Locate the cell with the specified text and output its [x, y] center coordinate. 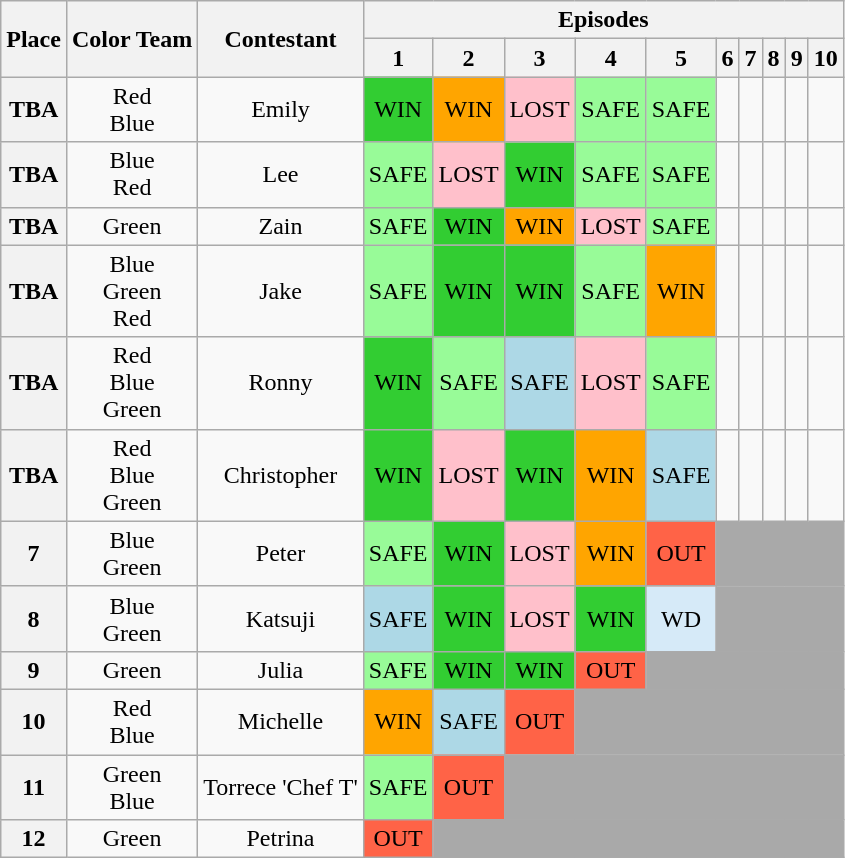
Contestant [281, 39]
Jake [281, 291]
Green Blue [132, 786]
2 [468, 58]
4 [610, 58]
Michelle [281, 722]
Zain [281, 226]
Place [34, 39]
Julia [281, 670]
11 [34, 786]
Blue Green Red [132, 291]
6 [728, 58]
Torrece 'Chef T' [281, 786]
5 [681, 58]
Lee [281, 174]
12 [34, 839]
Petrina [281, 839]
Christopher [281, 475]
WD [681, 618]
Episodes [603, 20]
Emily [281, 110]
Katsuji [281, 618]
Peter [281, 554]
Blue Red [132, 174]
Color Team [132, 39]
1 [398, 58]
Ronny [281, 383]
3 [540, 58]
